Return the (X, Y) coordinate for the center point of the cell that contains the specified text.  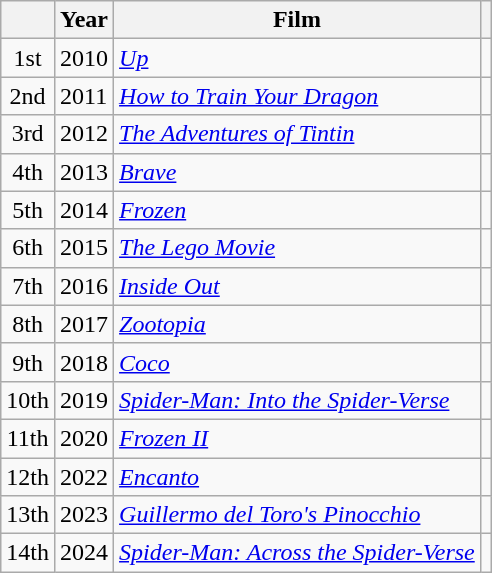
9th (28, 362)
2019 (84, 400)
Frozen II (298, 438)
2013 (84, 172)
2018 (84, 362)
2024 (84, 553)
2nd (28, 96)
2023 (84, 515)
Spider-Man: Across the Spider-Verse (298, 553)
2016 (84, 286)
5th (28, 210)
Spider-Man: Into the Spider-Verse (298, 400)
2014 (84, 210)
2012 (84, 134)
The Lego Movie (298, 248)
Guillermo del Toro's Pinocchio (298, 515)
2020 (84, 438)
10th (28, 400)
2015 (84, 248)
Year (84, 20)
Inside Out (298, 286)
2010 (84, 58)
Brave (298, 172)
12th (28, 477)
2022 (84, 477)
Encanto (298, 477)
Coco (298, 362)
2017 (84, 324)
The Adventures of Tintin (298, 134)
How to Train Your Dragon (298, 96)
7th (28, 286)
8th (28, 324)
6th (28, 248)
13th (28, 515)
11th (28, 438)
3rd (28, 134)
4th (28, 172)
Frozen (298, 210)
14th (28, 553)
1st (28, 58)
Zootopia (298, 324)
2011 (84, 96)
Up (298, 58)
Film (298, 20)
